Detect which cell encompasses the target text, then output its [x, y] center coordinate. 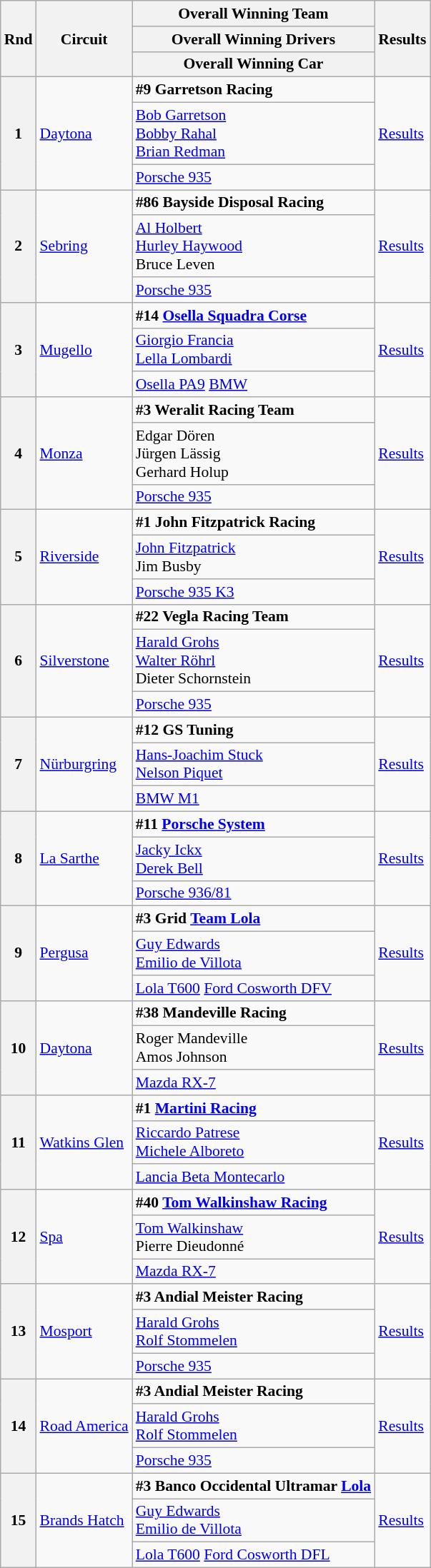
Mosport [84, 1332]
Rnd [19, 39]
Bob Garretson Bobby Rahal Brian Redman [254, 134]
#9 Garretson Racing [254, 90]
13 [19, 1332]
Porsche 936/81 [254, 893]
Edgar Dören Jürgen Lässig Gerhard Holup [254, 454]
#11 Porsche System [254, 825]
Lola T600 Ford Cosworth DFV [254, 988]
Lancia Beta Montecarlo [254, 1177]
#12 GS Tuning [254, 730]
8 [19, 859]
#1 John Fitzpatrick Racing [254, 523]
La Sarthe [84, 859]
Riverside [84, 557]
#22 Vegla Racing Team [254, 617]
Roger Mandeville Amos Johnson [254, 1048]
Mugello [84, 350]
3 [19, 350]
Lola T600 Ford Cosworth DFL [254, 1555]
Overall Winning Team [254, 14]
Road America [84, 1426]
Tom Walkinshaw Pierre Dieudonné [254, 1237]
6 [19, 660]
11 [19, 1142]
2 [19, 246]
5 [19, 557]
14 [19, 1426]
Osella PA9 BMW [254, 385]
4 [19, 453]
Porsche 935 K3 [254, 592]
7 [19, 764]
#14 Osella Squadra Corse [254, 316]
Jacky Ickx Derek Bell [254, 858]
Harald Grohs Walter Röhrl Dieter Schornstein [254, 661]
Hans-Joachim Stuck Nelson Piquet [254, 764]
Brands Hatch [84, 1520]
#38 Mandeville Racing [254, 1013]
10 [19, 1047]
#3 Grid Team Lola [254, 919]
15 [19, 1520]
#3 Weralit Racing Team [254, 410]
9 [19, 953]
Circuit [84, 39]
Overall Winning Car [254, 64]
1 [19, 134]
Al Holbert Hurley Haywood Bruce Leven [254, 247]
Pergusa [84, 953]
#3 Banco Occidental Ultramar Lola [254, 1486]
12 [19, 1237]
Overall Winning Drivers [254, 39]
#86 Bayside Disposal Racing [254, 203]
Monza [84, 453]
#1 Martini Racing [254, 1108]
Riccardo Patrese Michele Alboreto [254, 1142]
Spa [84, 1237]
Watkins Glen [84, 1142]
Silverstone [84, 660]
John Fitzpatrick Jim Busby [254, 557]
Nürburgring [84, 764]
#40 Tom Walkinshaw Racing [254, 1202]
Sebring [84, 246]
Giorgio Francia Lella Lombardi [254, 350]
BMW M1 [254, 799]
